Pinpoint the cell where the given text exists, returning its (X, Y) midpoint coordinate. 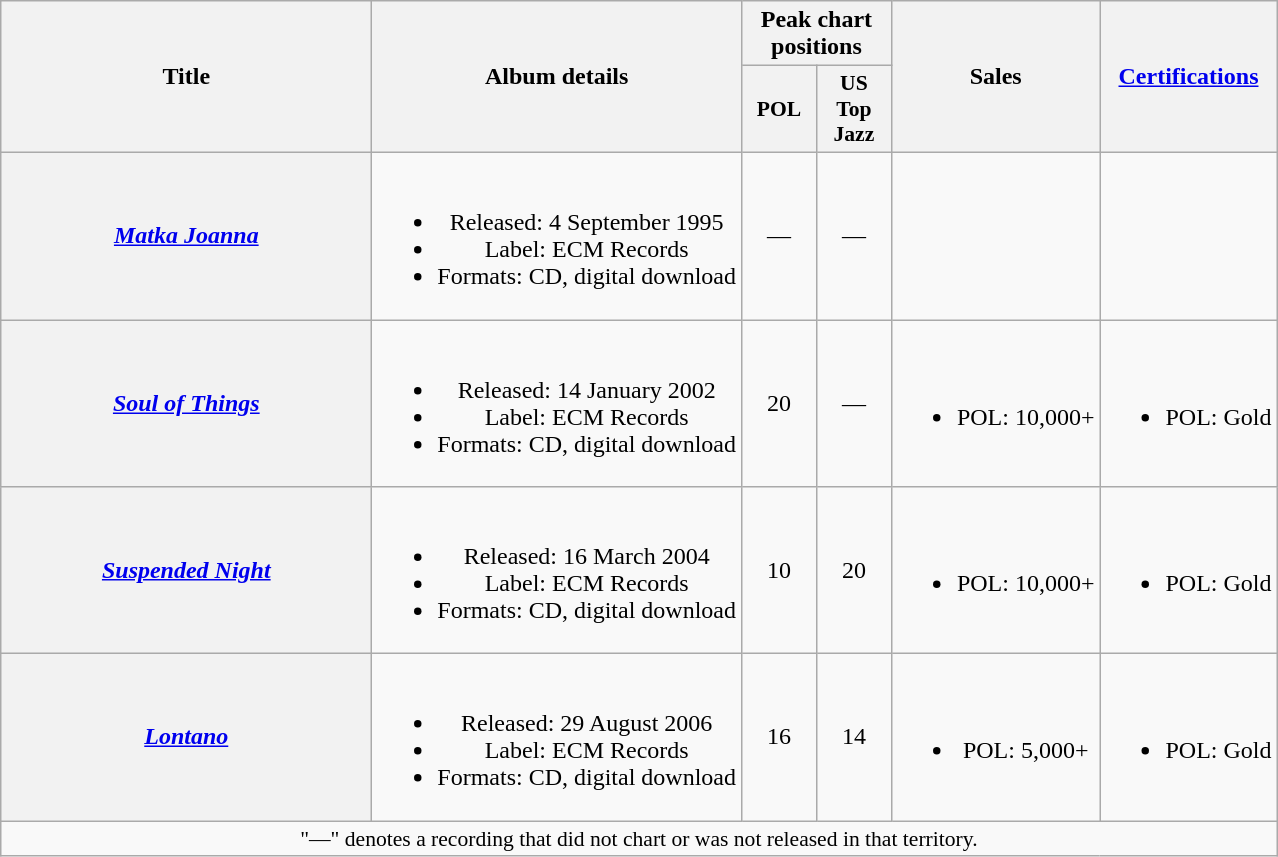
Soul of Things (186, 404)
Released: 14 January 2002Label: ECM RecordsFormats: CD, digital download (557, 404)
Suspended Night (186, 570)
Album details (557, 77)
POL (780, 110)
16 (780, 738)
Released: 16 March 2004Label: ECM RecordsFormats: CD, digital download (557, 570)
Sales (996, 77)
14 (854, 738)
"—" denotes a recording that did not chart or was not released in that territory. (639, 839)
Certifications (1188, 77)
Released: 4 September 1995Label: ECM RecordsFormats: CD, digital download (557, 236)
Lontano (186, 738)
Matka Joanna (186, 236)
Title (186, 77)
USTopJazz (854, 110)
10 (780, 570)
POL: 5,000+ (996, 738)
Released: 29 August 2006Label: ECM RecordsFormats: CD, digital download (557, 738)
Peak chart positions (817, 34)
